Capture the cell that displays the provided text and extract its (x, y) central coordinate. 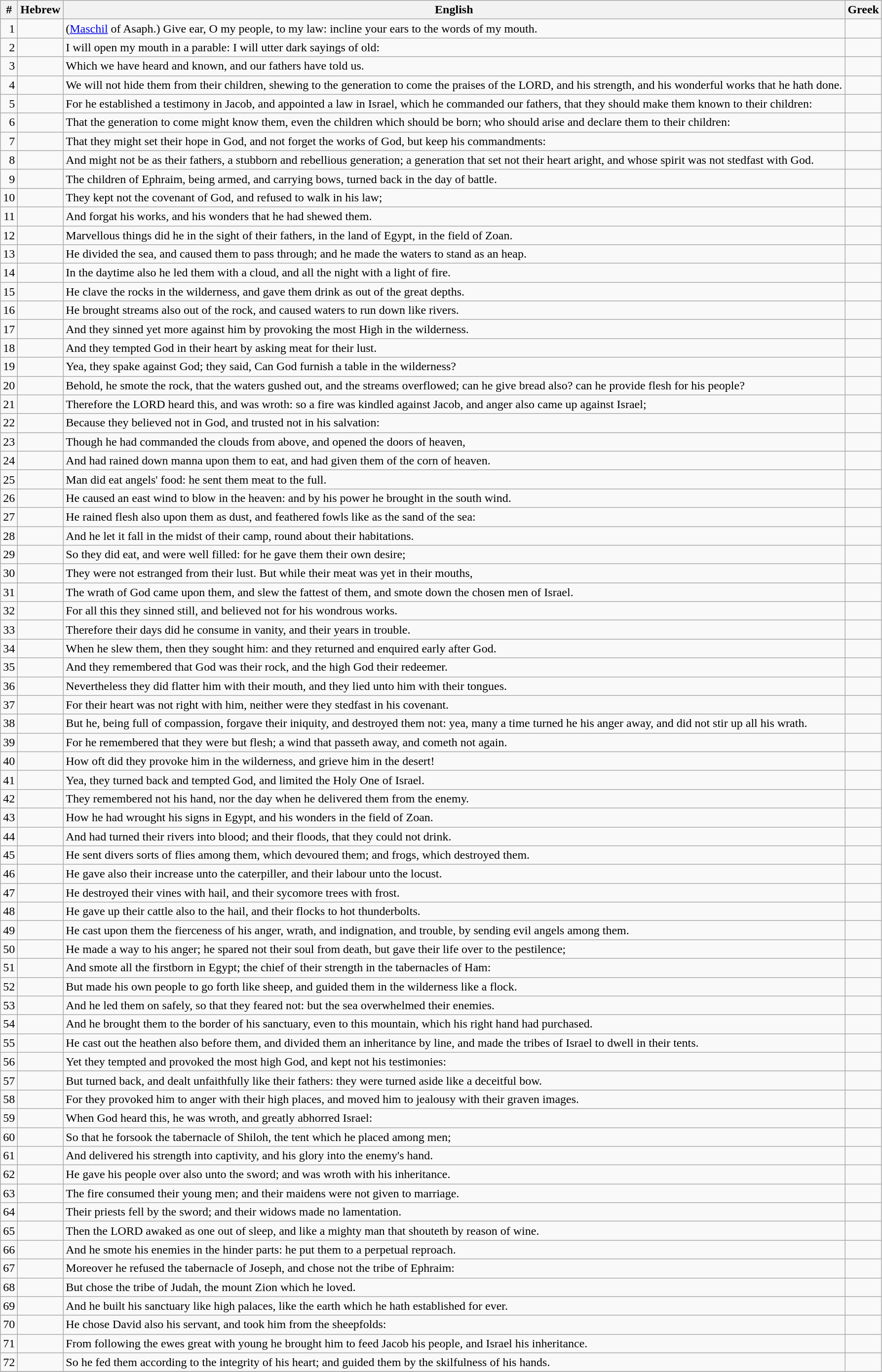
5 (9, 104)
41 (9, 780)
48 (9, 912)
Yea, they spake against God; they said, Can God furnish a table in the wilderness? (454, 367)
And smote all the firstborn in Egypt; the chief of their strength in the tabernacles of Ham: (454, 968)
He divided the sea, and caused them to pass through; and he made the waters to stand as an heap. (454, 254)
He brought streams also out of the rock, and caused waters to run down like rivers. (454, 310)
3 (9, 66)
They were not estranged from their lust. But while their meat was yet in their mouths, (454, 573)
56 (9, 1062)
19 (9, 367)
52 (9, 987)
And he brought them to the border of his sanctuary, even to this mountain, which his right hand had purchased. (454, 1024)
The children of Ephraim, being armed, and carrying bows, turned back in the day of battle. (454, 179)
That they might set their hope in God, and not forget the works of God, but keep his commandments: (454, 141)
Their priests fell by the sword; and their widows made no lamentation. (454, 1212)
Nevertheless they did flatter him with their mouth, and they lied unto him with their tongues. (454, 686)
The wrath of God came upon them, and slew the fattest of them, and smote down the chosen men of Israel. (454, 592)
And they sinned yet more against him by provoking the most High in the wilderness. (454, 329)
# (9, 10)
And they tempted God in their heart by asking meat for their lust. (454, 348)
12 (9, 235)
70 (9, 1325)
How oft did they provoke him in the wilderness, and grieve him in the desert! (454, 761)
13 (9, 254)
31 (9, 592)
53 (9, 1005)
And forgat his works, and his wonders that he had shewed them. (454, 216)
66 (9, 1250)
17 (9, 329)
36 (9, 686)
He chose David also his servant, and took him from the sheepfolds: (454, 1325)
For their heart was not right with him, neither were they stedfast in his covenant. (454, 705)
46 (9, 874)
But made his own people to go forth like sheep, and guided them in the wilderness like a flock. (454, 987)
55 (9, 1043)
Because they believed not in God, and trusted not in his salvation: (454, 423)
Man did eat angels' food: he sent them meat to the full. (454, 479)
51 (9, 968)
11 (9, 216)
72 (9, 1362)
71 (9, 1343)
20 (9, 385)
Yea, they turned back and tempted God, and limited the Holy One of Israel. (454, 780)
45 (9, 855)
49 (9, 930)
Then the LORD awaked as one out of sleep, and like a mighty man that shouteth by reason of wine. (454, 1231)
60 (9, 1137)
40 (9, 761)
(Maschil of Asaph.) Give ear, O my people, to my law: incline your ears to the words of my mouth. (454, 29)
He cast upon them the fierceness of his anger, wrath, and indignation, and trouble, by sending evil angels among them. (454, 930)
14 (9, 273)
The fire consumed their young men; and their maidens were not given to marriage. (454, 1193)
50 (9, 949)
34 (9, 648)
25 (9, 479)
7 (9, 141)
And delivered his strength into captivity, and his glory into the enemy's hand. (454, 1156)
Hebrew (40, 10)
39 (9, 742)
33 (9, 630)
Behold, he smote the rock, that the waters gushed out, and the streams overflowed; can he give bread also? can he provide flesh for his people? (454, 385)
How he had wrought his signs in Egypt, and his wonders in the field of Zoan. (454, 817)
38 (9, 724)
27 (9, 517)
But turned back, and dealt unfaithfully like their fathers: they were turned aside like a deceitful bow. (454, 1080)
43 (9, 817)
So he fed them according to the integrity of his heart; and guided them by the skilfulness of his hands. (454, 1362)
And he built his sanctuary like high palaces, like the earth which he hath established for ever. (454, 1306)
They remembered not his hand, nor the day when he delivered them from the enemy. (454, 799)
And they remembered that God was their rock, and the high God their redeemer. (454, 667)
He made a way to his anger; he spared not their soul from death, but gave their life over to the pestilence; (454, 949)
23 (9, 442)
And he let it fall in the midst of their camp, round about their habitations. (454, 535)
English (454, 10)
16 (9, 310)
He destroyed their vines with hail, and their sycomore trees with frost. (454, 893)
67 (9, 1268)
61 (9, 1156)
So they did eat, and were well filled: for he gave them their own desire; (454, 555)
30 (9, 573)
42 (9, 799)
He gave also their increase unto the caterpiller, and their labour unto the locust. (454, 874)
For all this they sinned still, and believed not for his wondrous works. (454, 611)
Therefore the LORD heard this, and was wroth: so a fire was kindled against Jacob, and anger also came up against Israel; (454, 404)
8 (9, 160)
So that he forsook the tabernacle of Shiloh, the tent which he placed among men; (454, 1137)
58 (9, 1099)
But chose the tribe of Judah, the mount Zion which he loved. (454, 1287)
15 (9, 292)
He gave his people over also unto the sword; and was wroth with his inheritance. (454, 1175)
54 (9, 1024)
29 (9, 555)
21 (9, 404)
63 (9, 1193)
And had turned their rivers into blood; and their floods, that they could not drink. (454, 837)
When he slew them, then they sought him: and they returned and enquired early after God. (454, 648)
He rained flesh also upon them as dust, and feathered fowls like as the sand of the sea: (454, 517)
64 (9, 1212)
From following the ewes great with young he brought him to feed Jacob his people, and Israel his inheritance. (454, 1343)
24 (9, 460)
32 (9, 611)
22 (9, 423)
37 (9, 705)
Greek (864, 10)
10 (9, 197)
And had rained down manna upon them to eat, and had given them of the corn of heaven. (454, 460)
Therefore their days did he consume in vanity, and their years in trouble. (454, 630)
For he remembered that they were but flesh; a wind that passeth away, and cometh not again. (454, 742)
For they provoked him to anger with their high places, and moved him to jealousy with their graven images. (454, 1099)
44 (9, 837)
6 (9, 122)
1 (9, 29)
26 (9, 498)
They kept not the covenant of God, and refused to walk in his law; (454, 197)
And he smote his enemies in the hinder parts: he put them to a perpetual reproach. (454, 1250)
57 (9, 1080)
Moreover he refused the tabernacle of Joseph, and chose not the tribe of Ephraim: (454, 1268)
He sent divers sorts of flies among them, which devoured them; and frogs, which destroyed them. (454, 855)
62 (9, 1175)
47 (9, 893)
Yet they tempted and provoked the most high God, and kept not his testimonies: (454, 1062)
35 (9, 667)
59 (9, 1118)
69 (9, 1306)
Which we have heard and known, and our fathers have told us. (454, 66)
And he led them on safely, so that they feared not: but the sea overwhelmed their enemies. (454, 1005)
Though he had commanded the clouds from above, and opened the doors of heaven, (454, 442)
2 (9, 47)
That the generation to come might know them, even the children which should be born; who should arise and declare them to their children: (454, 122)
He cast out the heathen also before them, and divided them an inheritance by line, and made the tribes of Israel to dwell in their tents. (454, 1043)
28 (9, 535)
Marvellous things did he in the sight of their fathers, in the land of Egypt, in the field of Zoan. (454, 235)
When God heard this, he was wroth, and greatly abhorred Israel: (454, 1118)
He caused an east wind to blow in the heaven: and by his power he brought in the south wind. (454, 498)
I will open my mouth in a parable: I will utter dark sayings of old: (454, 47)
He gave up their cattle also to the hail, and their flocks to hot thunderbolts. (454, 912)
9 (9, 179)
He clave the rocks in the wilderness, and gave them drink as out of the great depths. (454, 292)
65 (9, 1231)
In the daytime also he led them with a cloud, and all the night with a light of fire. (454, 273)
18 (9, 348)
4 (9, 85)
68 (9, 1287)
